Detect which cell encompasses the target text, then output its [X, Y] center coordinate. 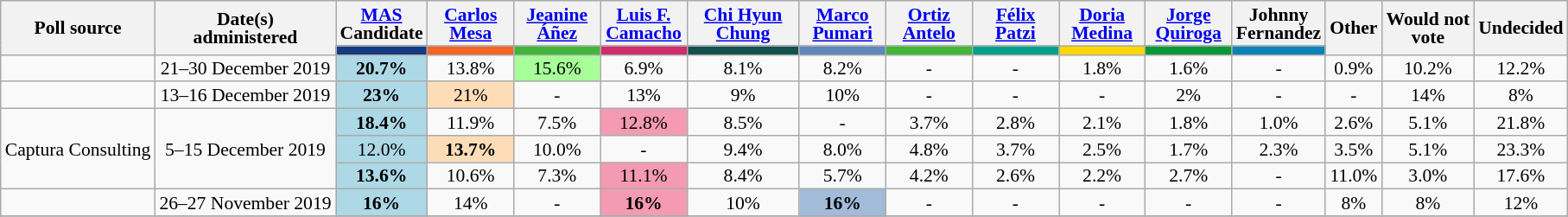
11.0% [1353, 176]
Poll source [78, 28]
12% [1520, 202]
13.6% [382, 176]
MASCandidate [382, 23]
Undecided [1520, 28]
Captura Consulting [78, 149]
2% [1189, 95]
Other [1353, 28]
6.9% [644, 67]
13.8% [471, 67]
10.2% [1427, 67]
10.6% [471, 176]
5.7% [842, 176]
9.4% [743, 149]
0.9% [1353, 67]
8.4% [743, 176]
Luis F.Camacho [644, 23]
CarlosMesa [471, 23]
8.2% [842, 67]
13–16 December 2019 [245, 95]
4.8% [929, 149]
8.0% [842, 149]
4.2% [929, 176]
FélixPatzi [1015, 23]
11.1% [644, 176]
8.1% [743, 67]
MarcoPumari [842, 23]
10.0% [557, 149]
21% [471, 95]
7.5% [557, 123]
2.3% [1279, 149]
JorgeQuiroga [1189, 23]
21–30 December 2019 [245, 67]
20.7% [382, 67]
2.7% [1189, 176]
2.8% [1015, 123]
13% [644, 95]
17.6% [1520, 176]
12.8% [644, 123]
2.5% [1102, 149]
OrtizAntelo [929, 23]
9% [743, 95]
13.7% [471, 149]
11.9% [471, 123]
12.0% [382, 149]
2.1% [1102, 123]
2.2% [1102, 176]
23% [382, 95]
7.3% [557, 176]
8.5% [743, 123]
3.0% [1427, 176]
Date(s)administered [245, 28]
1.6% [1189, 67]
Would notvote [1427, 28]
JeanineÁñez [557, 23]
12.2% [1520, 67]
1.0% [1279, 123]
15.6% [557, 67]
1.7% [1189, 149]
3.5% [1353, 149]
5–15 December 2019 [245, 149]
21.8% [1520, 123]
23.3% [1520, 149]
DoriaMedina [1102, 23]
JohnnyFernandez [1279, 23]
18.4% [382, 123]
Chi HyunChung [743, 23]
26–27 November 2019 [245, 202]
